Return the [x, y] coordinate for the center point of the cell that contains the specified text.  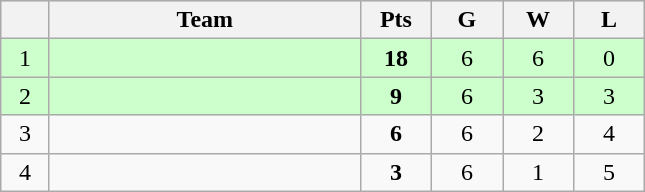
9 [396, 96]
0 [610, 58]
5 [610, 172]
18 [396, 58]
Pts [396, 20]
G [466, 20]
Team [204, 20]
L [610, 20]
W [538, 20]
